Pinpoint the cell where the given text exists, returning its (X, Y) midpoint coordinate. 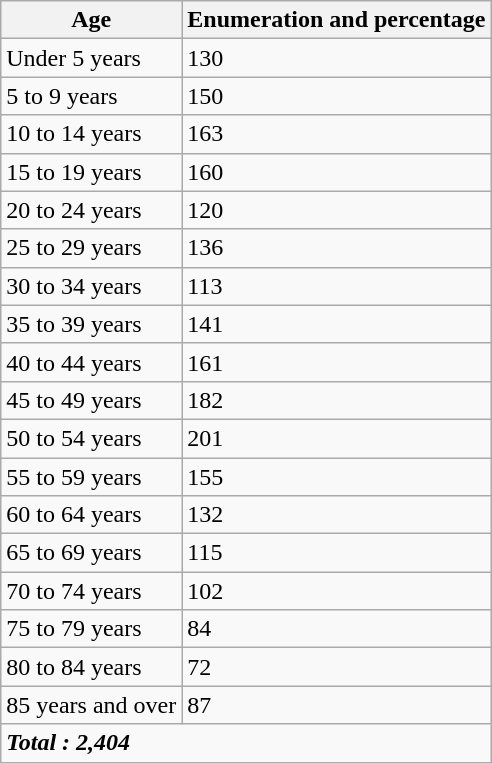
30 to 34 years (92, 286)
70 to 74 years (92, 591)
115 (336, 553)
25 to 29 years (92, 248)
141 (336, 324)
5 to 9 years (92, 96)
201 (336, 438)
Age (92, 20)
130 (336, 58)
87 (336, 705)
102 (336, 591)
160 (336, 172)
55 to 59 years (92, 477)
72 (336, 667)
Enumeration and percentage (336, 20)
120 (336, 210)
10 to 14 years (92, 134)
84 (336, 629)
150 (336, 96)
40 to 44 years (92, 362)
75 to 79 years (92, 629)
50 to 54 years (92, 438)
Under 5 years (92, 58)
85 years and over (92, 705)
136 (336, 248)
60 to 64 years (92, 515)
20 to 24 years (92, 210)
35 to 39 years (92, 324)
132 (336, 515)
65 to 69 years (92, 553)
80 to 84 years (92, 667)
15 to 19 years (92, 172)
163 (336, 134)
182 (336, 400)
161 (336, 362)
155 (336, 477)
45 to 49 years (92, 400)
Total : 2,404 (246, 743)
113 (336, 286)
